Identify which cell holds the provided text, then report its [X, Y] central coordinate. 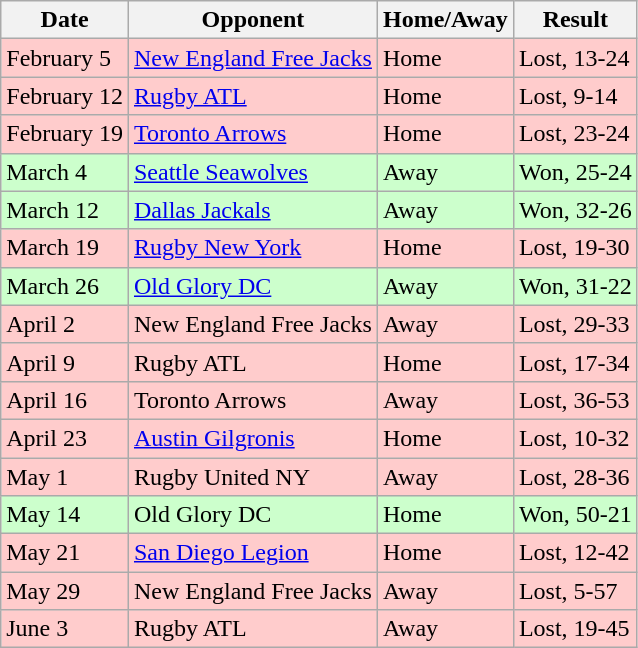
May 1 [65, 477]
May 21 [65, 553]
March 19 [65, 248]
Lost, 28-36 [575, 477]
March 12 [65, 210]
February 12 [65, 96]
Won, 50-21 [575, 515]
April 2 [65, 324]
April 9 [65, 362]
February 5 [65, 58]
Lost, 5-57 [575, 591]
San Diego Legion [252, 553]
Lost, 10-32 [575, 438]
Seattle Seawolves [252, 172]
Dallas Jackals [252, 210]
Home/Away [445, 20]
Lost, 17-34 [575, 362]
June 3 [65, 629]
Result [575, 20]
Date [65, 20]
April 23 [65, 438]
Won, 32-26 [575, 210]
February 19 [65, 134]
Lost, 19-30 [575, 248]
Lost, 9-14 [575, 96]
March 4 [65, 172]
Rugby New York [252, 248]
Lost, 36-53 [575, 400]
March 26 [65, 286]
Lost, 12-42 [575, 553]
Won, 25-24 [575, 172]
Lost, 13-24 [575, 58]
Lost, 23-24 [575, 134]
Rugby United NY [252, 477]
Lost, 29-33 [575, 324]
May 29 [65, 591]
Won, 31-22 [575, 286]
Lost, 19-45 [575, 629]
Austin Gilgronis [252, 438]
May 14 [65, 515]
Opponent [252, 20]
April 16 [65, 400]
